Provide the [X, Y] coordinate of the cell's center where the given text is located.  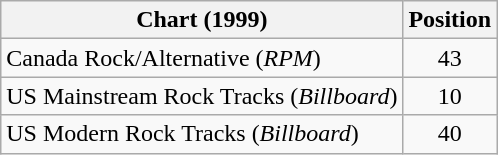
43 [450, 58]
US Mainstream Rock Tracks (Billboard) [202, 96]
40 [450, 134]
10 [450, 96]
Canada Rock/Alternative (RPM) [202, 58]
Chart (1999) [202, 20]
US Modern Rock Tracks (Billboard) [202, 134]
Position [450, 20]
